Extract the [x, y] coordinate from the center of the cell holding the provided text.  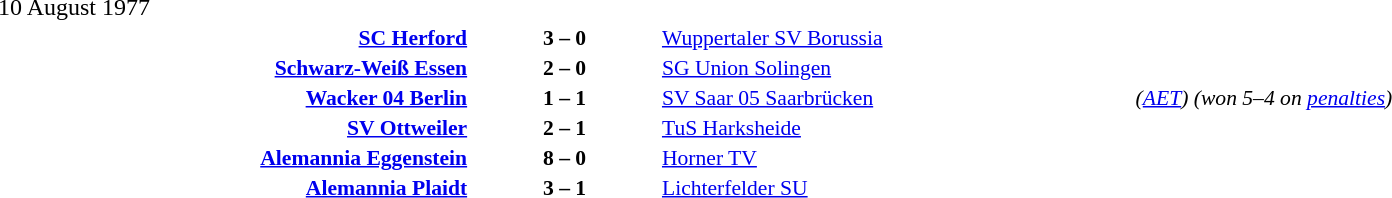
Wuppertaler SV Borussia [896, 38]
TuS Harksheide [896, 128]
SG Union Solingen [896, 68]
2 – 1 [564, 128]
Horner TV [896, 158]
SV Saar 05 Saarbrücken [896, 98]
1 – 1 [564, 98]
2 – 0 [564, 68]
8 – 0 [564, 158]
3 – 0 [564, 38]
